Pinpoint the cell where the given text exists, returning its [x, y] midpoint coordinate. 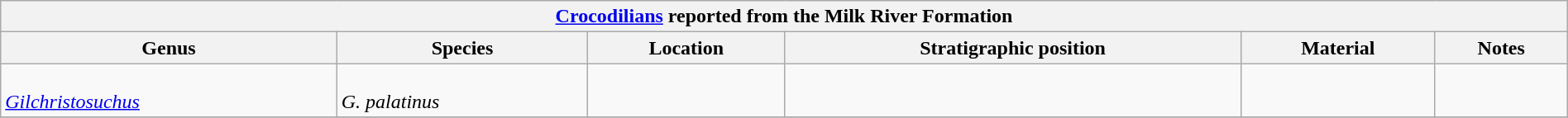
Genus [169, 48]
Stratigraphic position [1013, 48]
Material [1338, 48]
G. palatinus [462, 91]
Species [462, 48]
Gilchristosuchus [169, 91]
Crocodilians reported from the Milk River Formation [784, 17]
Location [686, 48]
Notes [1501, 48]
